Search for the cell housing the specified text and yield its [X, Y] center coordinate. 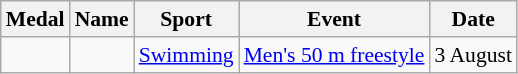
Medal [36, 19]
Men's 50 m freestyle [334, 55]
3 August [472, 55]
Name [102, 19]
Date [472, 19]
Event [334, 19]
Swimming [186, 55]
Sport [186, 19]
